Locate the cell with the specified text and output its [X, Y] center coordinate. 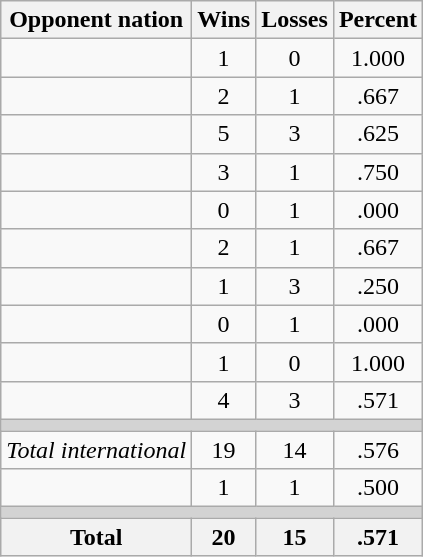
Losses [295, 20]
.500 [378, 488]
19 [224, 449]
Opponent nation [96, 20]
15 [295, 537]
Total international [96, 449]
Wins [224, 20]
14 [295, 449]
.625 [378, 134]
.576 [378, 449]
5 [224, 134]
Total [96, 537]
.750 [378, 172]
Percent [378, 20]
20 [224, 537]
.250 [378, 286]
4 [224, 400]
